Determine the [X, Y] coordinate at the center of the cell enclosing the given text.  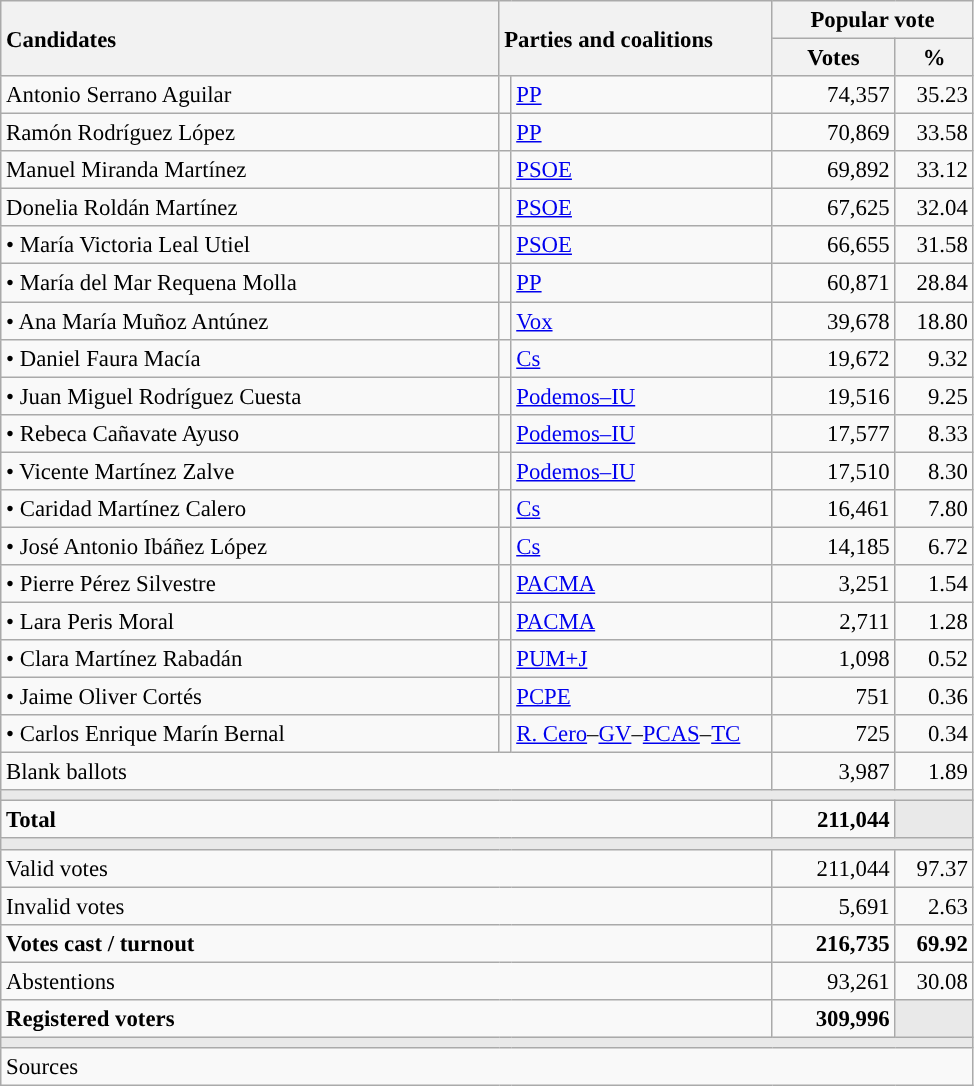
216,735 [834, 943]
2.63 [934, 906]
67,625 [834, 208]
725 [834, 734]
Popular vote [872, 20]
74,357 [834, 95]
60,871 [834, 283]
Votes [834, 58]
7.80 [934, 509]
31.58 [934, 245]
8.33 [934, 433]
% [934, 58]
1,098 [834, 659]
Blank ballots [386, 772]
Invalid votes [386, 906]
0.36 [934, 697]
• María Victoria Leal Utiel [250, 245]
• Lara Peris Moral [250, 621]
1.54 [934, 584]
Registered voters [386, 1019]
• Juan Miguel Rodríguez Cuesta [250, 396]
• Caridad Martínez Calero [250, 509]
19,672 [834, 358]
Sources [487, 1067]
Donelia Roldán Martínez [250, 208]
Votes cast / turnout [386, 943]
3,251 [834, 584]
69,892 [834, 170]
30.08 [934, 981]
• Vicente Martínez Zalve [250, 471]
1.89 [934, 772]
14,185 [834, 546]
PCPE [642, 697]
28.84 [934, 283]
93,261 [834, 981]
17,577 [834, 433]
19,516 [834, 396]
70,869 [834, 133]
8.30 [934, 471]
Vox [642, 321]
33.58 [934, 133]
69.92 [934, 943]
• Pierre Pérez Silvestre [250, 584]
9.25 [934, 396]
Valid votes [386, 868]
Candidates [250, 38]
0.34 [934, 734]
• Jaime Oliver Cortés [250, 697]
97.37 [934, 868]
PUM+J [642, 659]
Parties and coalitions [636, 38]
16,461 [834, 509]
Total [386, 820]
• Ana María Muñoz Antúnez [250, 321]
18.80 [934, 321]
6.72 [934, 546]
• Daniel Faura Macía [250, 358]
751 [834, 697]
1.28 [934, 621]
0.52 [934, 659]
17,510 [834, 471]
2,711 [834, 621]
32.04 [934, 208]
R. Cero–GV–PCAS–TC [642, 734]
Antonio Serrano Aguilar [250, 95]
• Clara Martínez Rabadán [250, 659]
3,987 [834, 772]
309,996 [834, 1019]
5,691 [834, 906]
35.23 [934, 95]
9.32 [934, 358]
33.12 [934, 170]
Ramón Rodríguez López [250, 133]
• Rebeca Cañavate Ayuso [250, 433]
Abstentions [386, 981]
66,655 [834, 245]
39,678 [834, 321]
• María del Mar Requena Molla [250, 283]
• Carlos Enrique Marín Bernal [250, 734]
Manuel Miranda Martínez [250, 170]
• José Antonio Ibáñez López [250, 546]
